Pinpoint the cell where the given text exists, returning its [X, Y] midpoint coordinate. 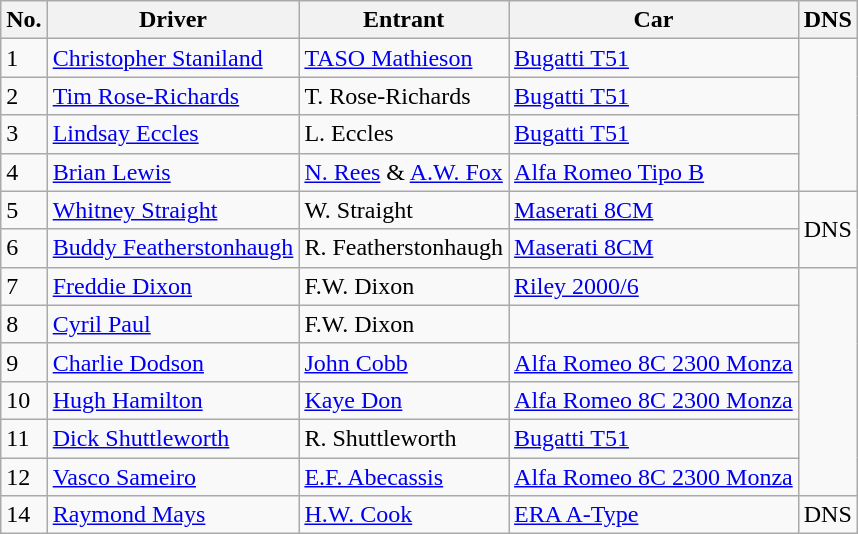
10 [24, 400]
No. [24, 20]
E.F. Abecassis [404, 477]
Buddy Featherstonhaugh [173, 248]
6 [24, 248]
5 [24, 210]
9 [24, 362]
Kaye Don [404, 400]
Riley 2000/6 [654, 286]
Raymond Mays [173, 515]
Alfa Romeo Tipo B [654, 172]
N. Rees & A.W. Fox [404, 172]
7 [24, 286]
Brian Lewis [173, 172]
R. Shuttleworth [404, 438]
Tim Rose-Richards [173, 96]
ERA A-Type [654, 515]
T. Rose-Richards [404, 96]
W. Straight [404, 210]
Freddie Dixon [173, 286]
Christopher Staniland [173, 58]
11 [24, 438]
Driver [173, 20]
H.W. Cook [404, 515]
Lindsay Eccles [173, 134]
Car [654, 20]
Whitney Straight [173, 210]
Cyril Paul [173, 324]
2 [24, 96]
TASO Mathieson [404, 58]
L. Eccles [404, 134]
Charlie Dodson [173, 362]
Vasco Sameiro [173, 477]
8 [24, 324]
1 [24, 58]
12 [24, 477]
Entrant [404, 20]
Hugh Hamilton [173, 400]
John Cobb [404, 362]
3 [24, 134]
14 [24, 515]
4 [24, 172]
Dick Shuttleworth [173, 438]
R. Featherstonhaugh [404, 248]
